Return the [x, y] coordinate for the center point of the cell that contains the specified text.  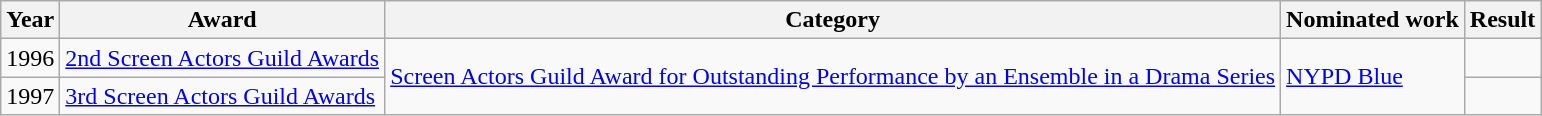
Award [222, 20]
NYPD Blue [1373, 77]
Category [833, 20]
Nominated work [1373, 20]
Year [30, 20]
2nd Screen Actors Guild Awards [222, 58]
3rd Screen Actors Guild Awards [222, 96]
1996 [30, 58]
Screen Actors Guild Award for Outstanding Performance by an Ensemble in a Drama Series [833, 77]
Result [1502, 20]
1997 [30, 96]
